Provide the [X, Y] coordinate of the cell's center where the given text is located.  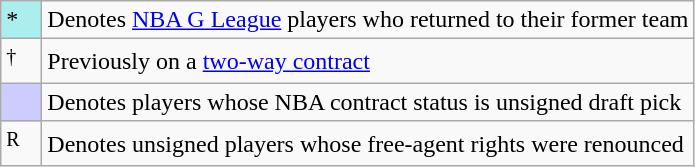
Denotes unsigned players whose free-agent rights were renounced [368, 144]
Denotes players whose NBA contract status is unsigned draft pick [368, 102]
Denotes NBA G League players who returned to their former team [368, 20]
R [22, 144]
* [22, 20]
† [22, 62]
Previously on a two-way contract [368, 62]
